Extract the [x, y] coordinate from the center of the cell holding the provided text.  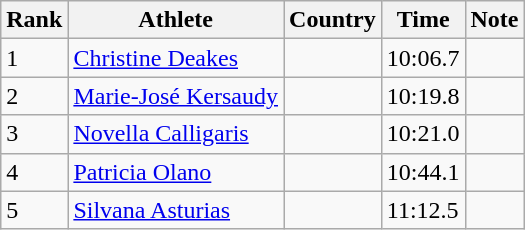
1 [34, 58]
Note [494, 20]
10:21.0 [423, 134]
Silvana Asturias [176, 210]
2 [34, 96]
Rank [34, 20]
3 [34, 134]
4 [34, 172]
Athlete [176, 20]
Patricia Olano [176, 172]
Country [333, 20]
Marie-José Kersaudy [176, 96]
5 [34, 210]
11:12.5 [423, 210]
10:44.1 [423, 172]
Time [423, 20]
Christine Deakes [176, 58]
Novella Calligaris [176, 134]
10:19.8 [423, 96]
10:06.7 [423, 58]
